From the cell containing the given text, extract its center point as [X, Y] coordinate. 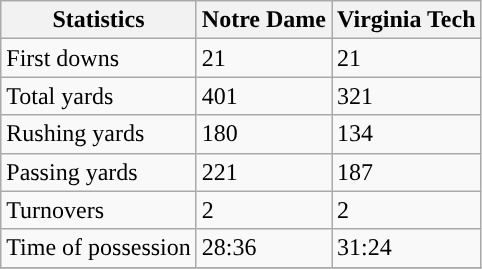
First downs [99, 58]
Notre Dame [264, 20]
180 [264, 134]
401 [264, 96]
Virginia Tech [407, 20]
Passing yards [99, 172]
187 [407, 172]
321 [407, 96]
Rushing yards [99, 134]
Turnovers [99, 210]
31:24 [407, 248]
134 [407, 134]
28:36 [264, 248]
Total yards [99, 96]
Statistics [99, 20]
Time of possession [99, 248]
221 [264, 172]
